For the text-containing cell, return its midpoint in (x, y) coordinate format. 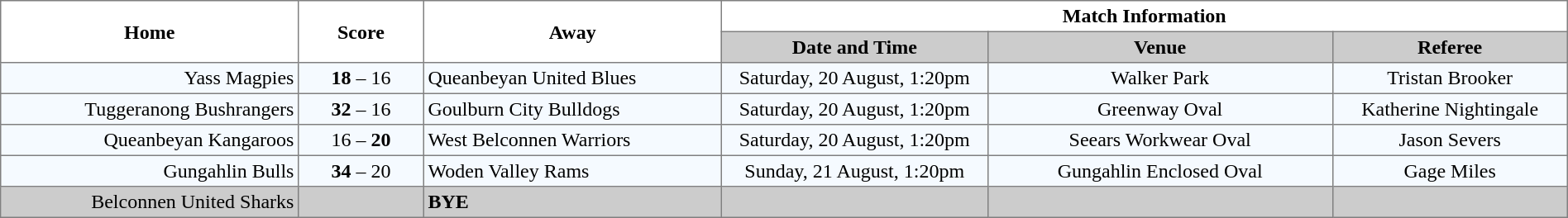
Woden Valley Rams (572, 171)
Seears Workwear Oval (1159, 140)
Walker Park (1159, 78)
Away (572, 31)
Greenway Oval (1159, 109)
Goulburn City Bulldogs (572, 109)
Date and Time (854, 47)
Belconnen United Sharks (150, 202)
Yass Magpies (150, 78)
Sunday, 21 August, 1:20pm (854, 171)
Match Information (1145, 17)
Queanbeyan United Blues (572, 78)
Referee (1450, 47)
Venue (1159, 47)
32 – 16 (361, 109)
Gage Miles (1450, 171)
18 – 16 (361, 78)
Home (150, 31)
Gungahlin Enclosed Oval (1159, 171)
Tuggeranong Bushrangers (150, 109)
Gungahlin Bulls (150, 171)
Tristan Brooker (1450, 78)
Jason Severs (1450, 140)
West Belconnen Warriors (572, 140)
BYE (572, 202)
Score (361, 31)
Katherine Nightingale (1450, 109)
34 – 20 (361, 171)
16 – 20 (361, 140)
Queanbeyan Kangaroos (150, 140)
